Pinpoint the cell where the given text exists, returning its [x, y] midpoint coordinate. 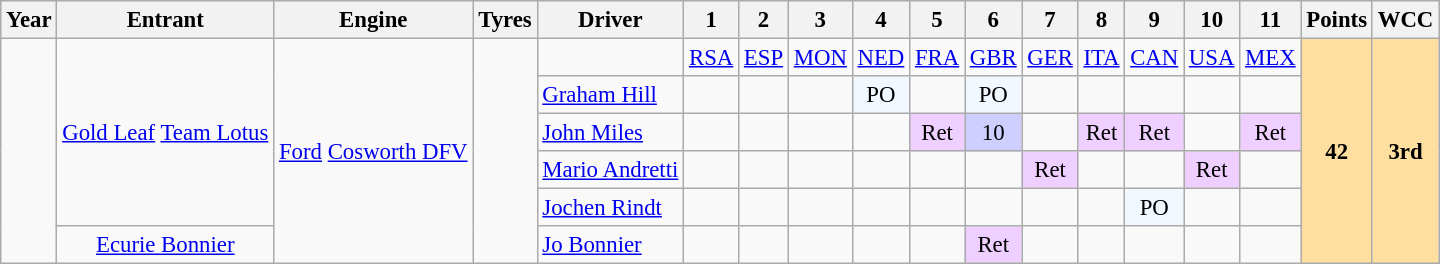
8 [1102, 20]
Driver [610, 20]
Gold Leaf Team Lotus [166, 133]
4 [880, 20]
CAN [1154, 58]
6 [994, 20]
FRA [938, 58]
Entrant [166, 20]
NED [880, 58]
WCC [1405, 20]
Graham Hill [610, 95]
9 [1154, 20]
1 [712, 20]
Points [1336, 20]
Year [29, 20]
11 [1270, 20]
7 [1050, 20]
MON [820, 58]
GER [1050, 58]
Engine [374, 20]
3 [820, 20]
Ecurie Bonnier [166, 245]
RSA [712, 58]
ESP [764, 58]
John Miles [610, 133]
2 [764, 20]
GBR [994, 58]
Jo Bonnier [610, 245]
USA [1212, 58]
Jochen Rindt [610, 208]
Mario Andretti [610, 170]
MEX [1270, 58]
ITA [1102, 58]
Tyres [505, 20]
5 [938, 20]
